Return [X, Y] of the center of cell containing provided text 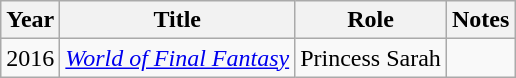
Title [178, 20]
Year [30, 20]
Role [371, 20]
Princess Sarah [371, 58]
World of Final Fantasy [178, 58]
Notes [480, 20]
2016 [30, 58]
